Identify which cell holds the provided text, then report its [x, y] central coordinate. 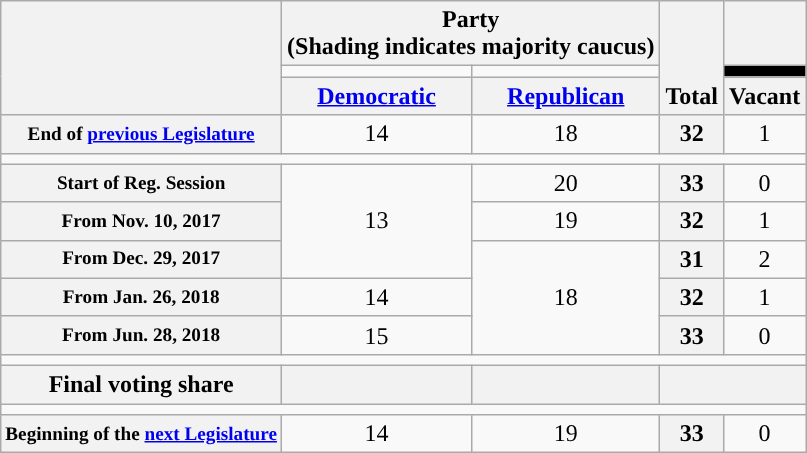
Total [692, 58]
Start of Reg. Session [142, 183]
From Jan. 26, 2018 [142, 297]
20 [566, 183]
Republican [566, 96]
15 [377, 335]
Party (Shading indicates majority caucus) [471, 34]
2 [764, 259]
Beginning of the next Legislature [142, 434]
31 [692, 259]
From Dec. 29, 2017 [142, 259]
Final voting share [142, 384]
Democratic [377, 96]
13 [377, 221]
From Jun. 28, 2018 [142, 335]
Vacant [764, 96]
From Nov. 10, 2017 [142, 221]
End of previous Legislature [142, 134]
